Provide the [x, y] coordinate of the cell's center where the given text is located.  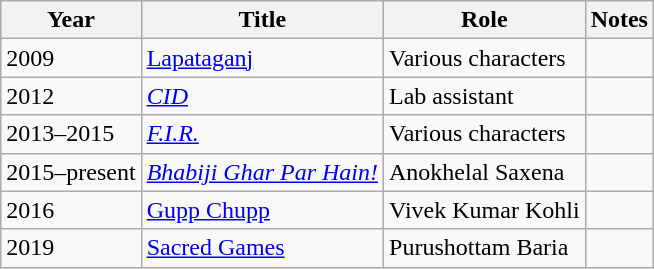
Lab assistant [485, 96]
Notes [619, 20]
2012 [71, 96]
Vivek Kumar Kohli [485, 210]
2009 [71, 58]
CID [262, 96]
Lapataganj [262, 58]
Title [262, 20]
Role [485, 20]
Year [71, 20]
Sacred Games [262, 248]
2016 [71, 210]
Purushottam Baria [485, 248]
Anokhelal Saxena [485, 172]
F.I.R. [262, 134]
2015–present [71, 172]
2019 [71, 248]
Gupp Chupp [262, 210]
2013–2015 [71, 134]
Bhabiji Ghar Par Hain! [262, 172]
